Scan for the cell matching the given text and deliver its (x, y) coordinate at center. 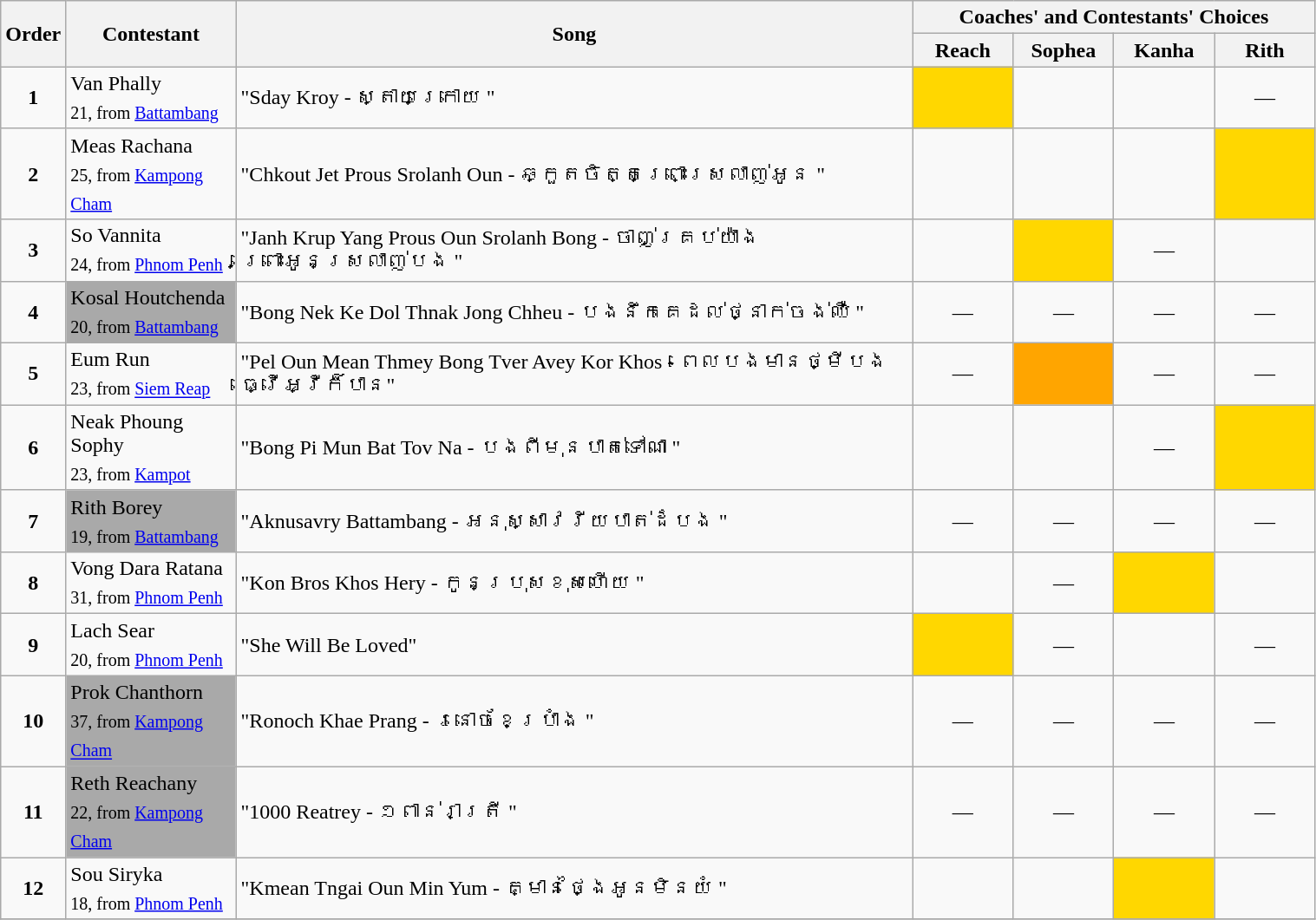
Vong Dara Ratana31, from Phnom Penh (151, 583)
Lach Sear20, from Phnom Penh (151, 645)
"Aknusavry Battambang - អនុស្សាវរីយបាត់ដំបង " (574, 520)
"Chkout Jet Prous Srolanh Oun - ឆ្កួតចិត្តព្រោះស្រលាញ់អូន " (574, 173)
Reth Reachany22, from Kampong Cham (151, 812)
12 (33, 888)
Rith Borey19, from Battambang (151, 520)
Kanha (1164, 50)
2 (33, 173)
Order (33, 34)
5 (33, 375)
Coaches' and Contestants' Choices (1114, 17)
Rith (1265, 50)
"Kon Bros Khos Hery - កូនប្រុសខុសហើយ " (574, 583)
1 (33, 97)
Sou Siryka18, from Phnom Penh (151, 888)
10 (33, 721)
3 (33, 250)
9 (33, 645)
Eum Run23, from Siem Reap (151, 375)
"Janh Krup Yang Prous Oun Srolanh Bong - ចាញ់គ្រប់យ៉ាងព្រោះអូនស្រលាញ់បង " (574, 250)
"Pel Oun Mean Thmey Bong Tver Avey Kor Khos - ពេលបងមានថ្មីបងធ្វើអ្វីក៏បាន" (574, 375)
"Bong Pi Mun Bat Tov Na - បងពីមុនបាត់ទៅណា " (574, 447)
"Bong Nek Ke Dol Thnak Jong Chheu - បងនឹកគេដល់ថ្នាក់ចង់ឈឺ " (574, 312)
Reach (963, 50)
"Kmean Tngai Oun Min Yum - គ្មានថ្ងៃអូនមិនយំ " (574, 888)
Sophea (1064, 50)
Neak Phoung Sophy23, from Kampot (151, 447)
"She Will Be Loved" (574, 645)
Song (574, 34)
7 (33, 520)
So Vannita24, from Phnom Penh (151, 250)
"Ronoch Khae Prang - រនោចខែប្រាំង " (574, 721)
8 (33, 583)
"Sday Kroy - ស្តាយក្រោយ " (574, 97)
Contestant (151, 34)
4 (33, 312)
"1000 Reatrey - ១ពាន់រាត្រី " (574, 812)
6 (33, 447)
Prok Chanthorn37, from Kampong Cham (151, 721)
11 (33, 812)
Van Phally21, from Battambang (151, 97)
Meas Rachana25, from Kampong Cham (151, 173)
Kosal Houtchenda20, from Battambang (151, 312)
